Pinpoint the cell where the given text exists, returning its [x, y] midpoint coordinate. 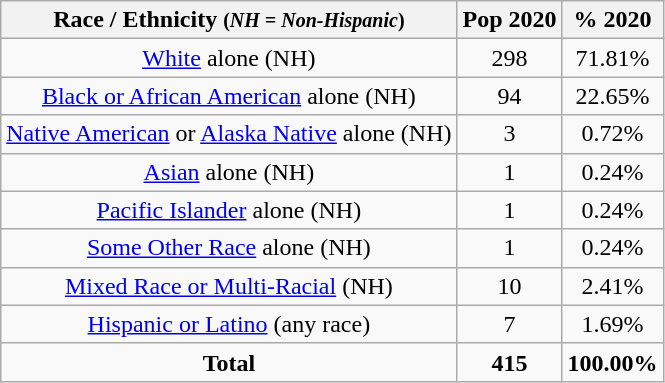
Pop 2020 [510, 20]
2.41% [612, 286]
Some Other Race alone (NH) [229, 248]
Race / Ethnicity (NH = Non-Hispanic) [229, 20]
100.00% [612, 362]
298 [510, 58]
0.72% [612, 134]
71.81% [612, 58]
Native American or Alaska Native alone (NH) [229, 134]
7 [510, 324]
White alone (NH) [229, 58]
Asian alone (NH) [229, 172]
10 [510, 286]
1.69% [612, 324]
Total [229, 362]
Mixed Race or Multi-Racial (NH) [229, 286]
94 [510, 96]
415 [510, 362]
% 2020 [612, 20]
Black or African American alone (NH) [229, 96]
Hispanic or Latino (any race) [229, 324]
3 [510, 134]
22.65% [612, 96]
Pacific Islander alone (NH) [229, 210]
